Detect which cell encompasses the target text, then output its (X, Y) center coordinate. 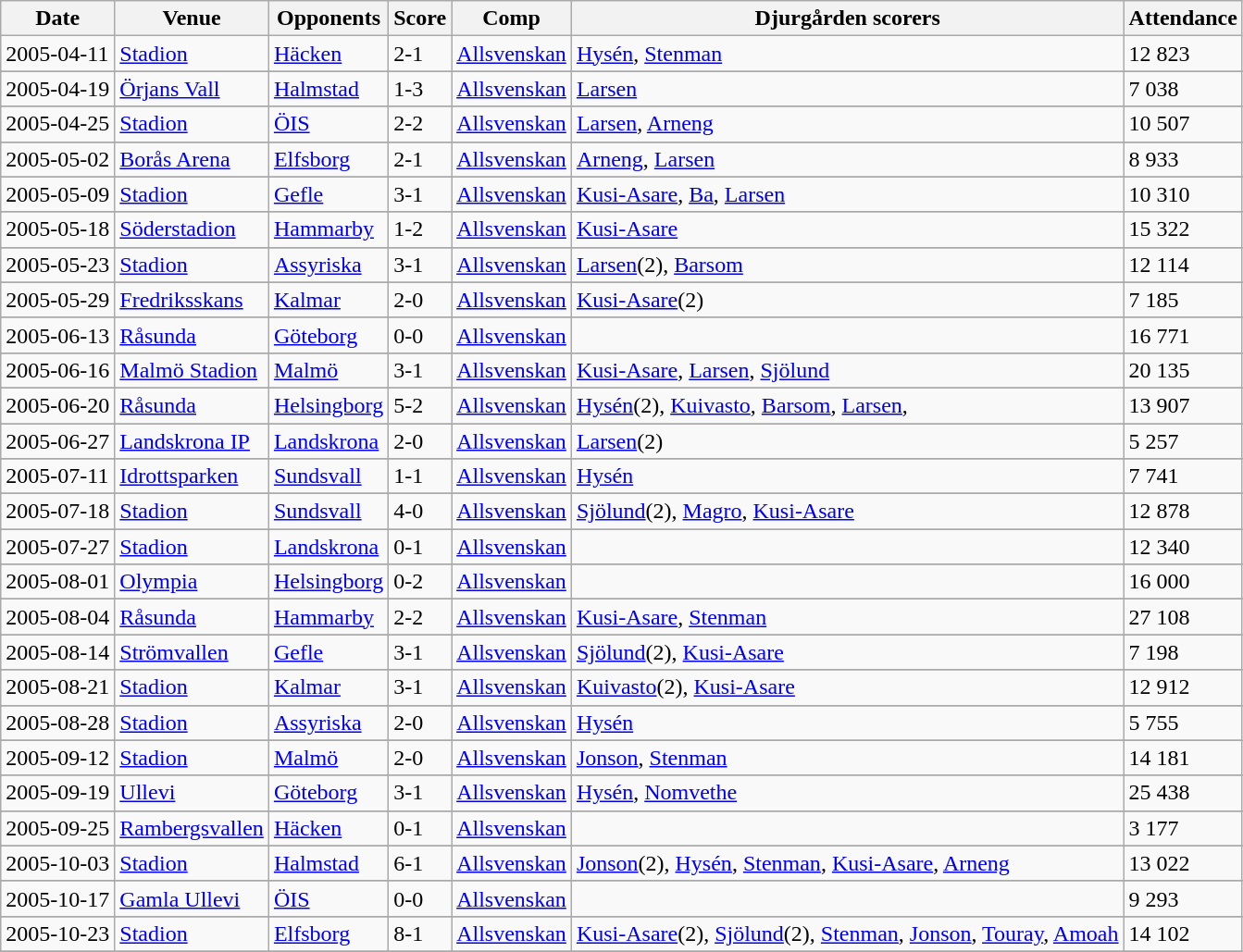
14 102 (1183, 933)
2005-06-20 (57, 405)
5-2 (420, 405)
Idrottsparken (193, 476)
2005-05-18 (57, 229)
2005-09-12 (57, 758)
Larsen(2) (848, 441)
Score (420, 19)
2005-04-19 (57, 89)
12 878 (1183, 512)
Kusi-Asare(2), Sjölund(2), Stenman, Jonson, Touray, Amoah (848, 933)
Hysén, Nomvethe (848, 793)
Örjans Vall (193, 89)
2005-10-17 (57, 898)
2005-04-11 (57, 54)
Arneng, Larsen (848, 159)
12 912 (1183, 687)
2005-09-19 (57, 793)
13 022 (1183, 863)
Borås Arena (193, 159)
Attendance (1183, 19)
Fredriksskans (193, 300)
7 185 (1183, 300)
Opponents (328, 19)
14 181 (1183, 758)
2005-09-25 (57, 828)
Larsen (848, 89)
2005-10-23 (57, 933)
2005-04-25 (57, 124)
4-0 (420, 512)
Olympia (193, 582)
2005-05-09 (57, 194)
Kusi-Asare, Ba, Larsen (848, 194)
Date (57, 19)
16 771 (1183, 335)
7 198 (1183, 652)
Sjölund(2), Kusi-Asare (848, 652)
2005-05-23 (57, 265)
0-2 (420, 582)
7 038 (1183, 89)
8 933 (1183, 159)
Hysén(2), Kuivasto, Barsom, Larsen, (848, 405)
3 177 (1183, 828)
Jonson(2), Hysén, Stenman, Kusi-Asare, Arneng (848, 863)
25 438 (1183, 793)
Söderstadion (193, 229)
12 114 (1183, 265)
Hysén, Stenman (848, 54)
Venue (193, 19)
1-2 (420, 229)
2005-05-02 (57, 159)
2005-06-16 (57, 370)
Landskrona IP (193, 441)
10 310 (1183, 194)
2005-08-21 (57, 687)
2005-07-27 (57, 547)
20 135 (1183, 370)
12 340 (1183, 547)
9 293 (1183, 898)
1-1 (420, 476)
2005-10-03 (57, 863)
2005-08-28 (57, 723)
Comp (512, 19)
8-1 (420, 933)
5 755 (1183, 723)
Strömvallen (193, 652)
2005-08-04 (57, 617)
Malmö Stadion (193, 370)
Larsen(2), Barsom (848, 265)
16 000 (1183, 582)
Kusi-Asare, Larsen, Sjölund (848, 370)
27 108 (1183, 617)
Kusi-Asare (848, 229)
2005-08-01 (57, 582)
10 507 (1183, 124)
15 322 (1183, 229)
Gamla Ullevi (193, 898)
5 257 (1183, 441)
13 907 (1183, 405)
2005-05-29 (57, 300)
Kusi-Asare, Stenman (848, 617)
Djurgården scorers (848, 19)
Rambergsvallen (193, 828)
2005-07-18 (57, 512)
2005-06-13 (57, 335)
Jonson, Stenman (848, 758)
2005-08-14 (57, 652)
Kuivasto(2), Kusi-Asare (848, 687)
2005-07-11 (57, 476)
Sjölund(2), Magro, Kusi-Asare (848, 512)
6-1 (420, 863)
1-3 (420, 89)
7 741 (1183, 476)
12 823 (1183, 54)
2005-06-27 (57, 441)
Ullevi (193, 793)
Kusi-Asare(2) (848, 300)
Larsen, Arneng (848, 124)
